Return the [x, y] coordinate for the center point of the cell that contains the specified text.  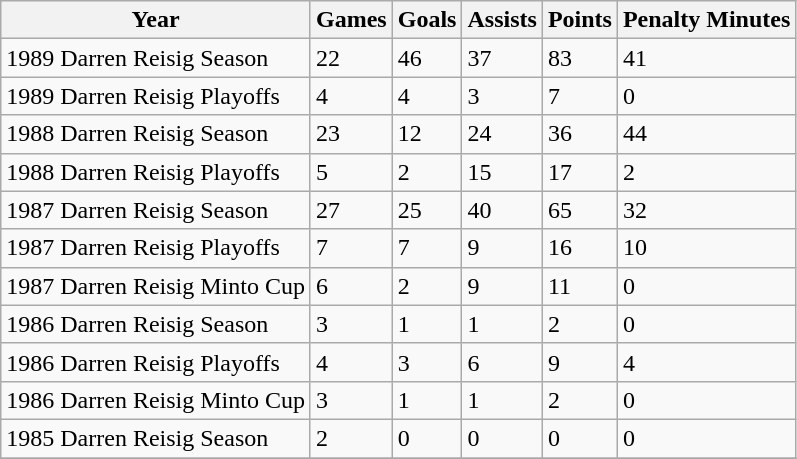
Year [156, 20]
46 [427, 58]
22 [351, 58]
Points [580, 20]
16 [580, 248]
41 [706, 58]
1988 Darren Reisig Playoffs [156, 172]
1987 Darren Reisig Playoffs [156, 248]
83 [580, 58]
Penalty Minutes [706, 20]
27 [351, 210]
Games [351, 20]
24 [502, 134]
Assists [502, 20]
65 [580, 210]
1989 Darren Reisig Playoffs [156, 96]
1986 Darren Reisig Season [156, 324]
1986 Darren Reisig Playoffs [156, 362]
25 [427, 210]
36 [580, 134]
Goals [427, 20]
1989 Darren Reisig Season [156, 58]
32 [706, 210]
1988 Darren Reisig Season [156, 134]
23 [351, 134]
12 [427, 134]
15 [502, 172]
11 [580, 286]
40 [502, 210]
44 [706, 134]
10 [706, 248]
1987 Darren Reisig Minto Cup [156, 286]
1986 Darren Reisig Minto Cup [156, 400]
37 [502, 58]
1987 Darren Reisig Season [156, 210]
1985 Darren Reisig Season [156, 438]
17 [580, 172]
5 [351, 172]
